Scan for the cell matching the given text and deliver its (x, y) coordinate at center. 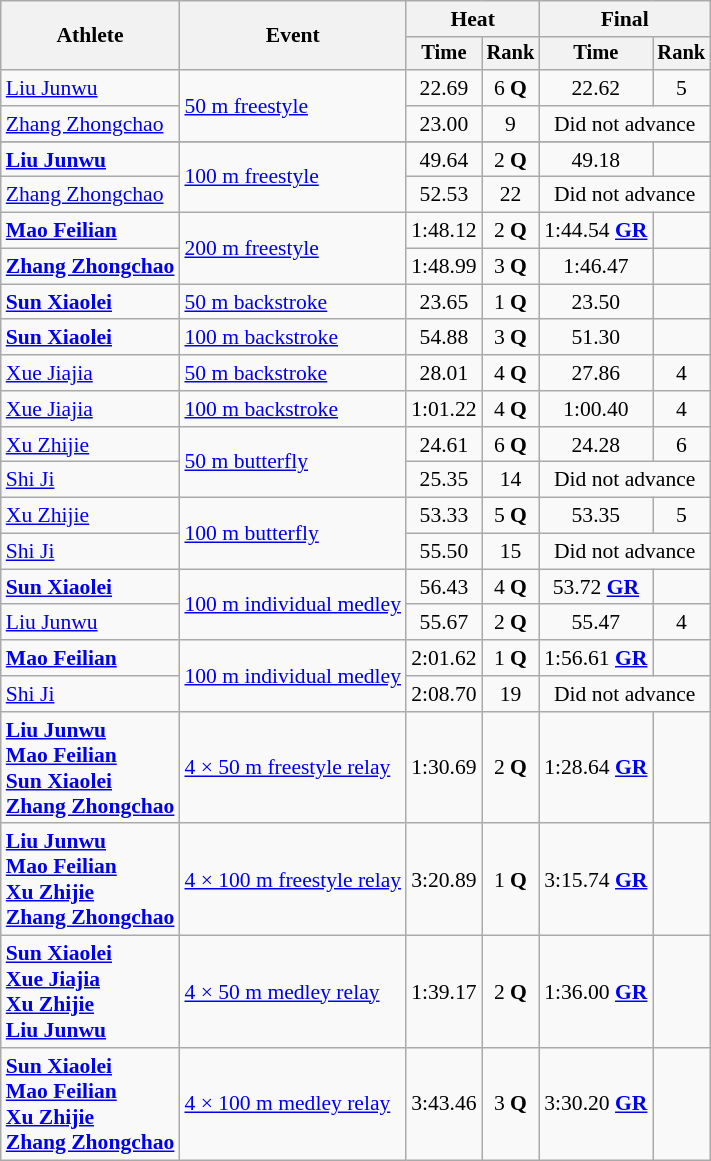
5 Q (511, 516)
1:01.22 (444, 409)
56.43 (444, 587)
Sun XiaoleiXue JiajiaXu ZhijieLiu Junwu (90, 992)
55.47 (596, 623)
200 m freestyle (292, 248)
23.50 (596, 302)
55.50 (444, 552)
28.01 (444, 373)
25.35 (444, 480)
3:43.46 (444, 1104)
1:56.61 GR (596, 658)
1:48.12 (444, 231)
100 m butterfly (292, 534)
22.62 (596, 88)
27.86 (596, 373)
53.33 (444, 516)
3:15.74 GR (596, 880)
Athlete (90, 36)
2:01.62 (444, 658)
4 × 50 m freestyle relay (292, 768)
24.28 (596, 445)
53.35 (596, 516)
1:00.40 (596, 409)
1:28.64 GR (596, 768)
6 (681, 445)
23.00 (444, 124)
22.69 (444, 88)
14 (511, 480)
15 (511, 552)
Heat (472, 19)
3:30.20 GR (596, 1104)
22 (511, 195)
100 m freestyle (292, 178)
54.88 (444, 338)
Sun XiaoleiMao FeilianXu ZhijieZhang Zhongchao (90, 1104)
51.30 (596, 338)
1:39.17 (444, 992)
49.18 (596, 160)
23.65 (444, 302)
4 × 50 m medley relay (292, 992)
24.61 (444, 445)
1:46.47 (596, 267)
53.72 GR (596, 587)
2:08.70 (444, 694)
1:36.00 GR (596, 992)
3:20.89 (444, 880)
9 (511, 124)
Final (624, 19)
Event (292, 36)
1:30.69 (444, 768)
Liu JunwuMao FeilianSun XiaoleiZhang Zhongchao (90, 768)
52.53 (444, 195)
1:48.99 (444, 267)
50 m butterfly (292, 462)
50 m freestyle (292, 106)
55.67 (444, 623)
4 × 100 m freestyle relay (292, 880)
1:44.54 GR (596, 231)
49.64 (444, 160)
4 × 100 m medley relay (292, 1104)
19 (511, 694)
Liu JunwuMao FeilianXu ZhijieZhang Zhongchao (90, 880)
